Capture the cell that displays the provided text and extract its [x, y] central coordinate. 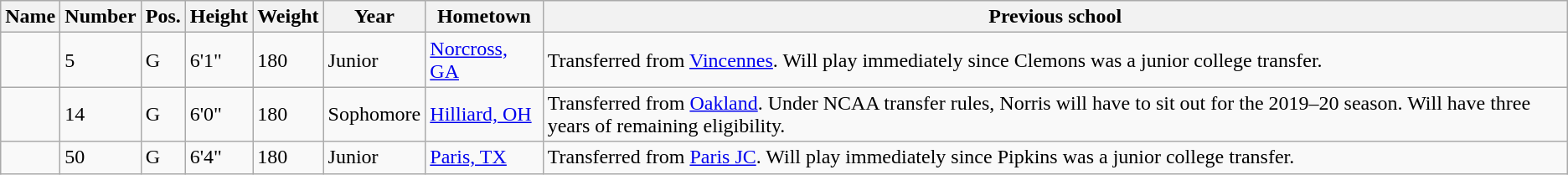
Transferred from Paris JC. Will play immediately since Pipkins was a junior college transfer. [1055, 157]
50 [101, 157]
6'4" [219, 157]
Number [101, 17]
Transferred from Vincennes. Will play immediately since Clemons was a junior college transfer. [1055, 60]
Year [374, 17]
Name [30, 17]
6'0" [219, 114]
Norcross, GA [484, 60]
Height [219, 17]
Pos. [162, 17]
Hometown [484, 17]
Paris, TX [484, 157]
Sophomore [374, 114]
Previous school [1055, 17]
5 [101, 60]
6'1" [219, 60]
14 [101, 114]
Hilliard, OH [484, 114]
Weight [288, 17]
